Output the (X, Y) coordinate of the center of the cell containing the given text.  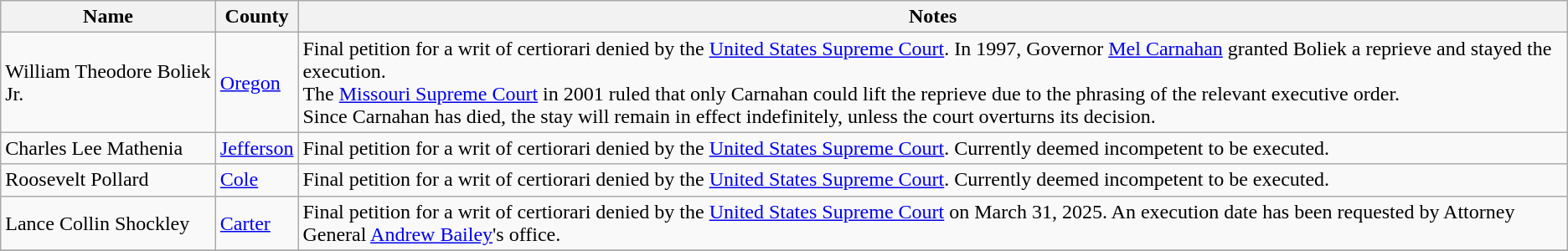
County (256, 17)
Charles Lee Mathenia (109, 148)
Notes (933, 17)
Cole (256, 180)
Roosevelt Pollard (109, 180)
Oregon (256, 82)
Name (109, 17)
Jefferson (256, 148)
Lance Collin Shockley (109, 223)
Carter (256, 223)
William Theodore Boliek Jr. (109, 82)
